Output the (x, y) coordinate of the center of the cell containing the given text.  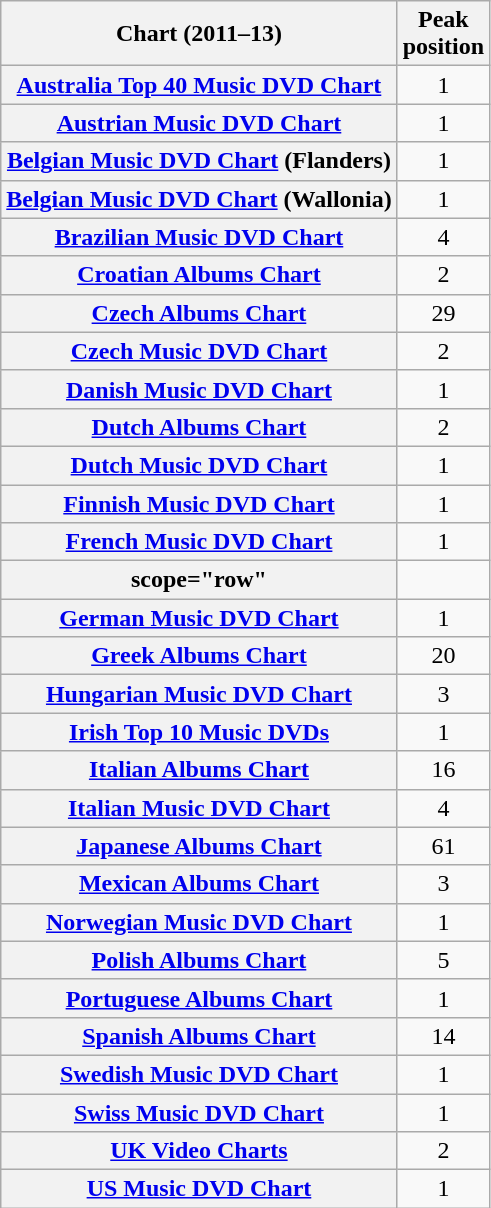
Irish Top 10 Music DVDs (199, 732)
German Music DVD Chart (199, 618)
Czech Music DVD Chart (199, 351)
Chart (2011–13) (199, 34)
UK Video Charts (199, 1151)
Portuguese Albums Chart (199, 998)
16 (443, 770)
Czech Albums Chart (199, 313)
Japanese Albums Chart (199, 846)
US Music DVD Chart (199, 1189)
Australia Top 40 Music DVD Chart (199, 85)
Swedish Music DVD Chart (199, 1074)
Danish Music DVD Chart (199, 389)
Dutch Albums Chart (199, 427)
Austrian Music DVD Chart (199, 123)
Croatian Albums Chart (199, 275)
Swiss Music DVD Chart (199, 1113)
Italian Music DVD Chart (199, 808)
Italian Albums Chart (199, 770)
Brazilian Music DVD Chart (199, 237)
14 (443, 1036)
scope="row" (199, 580)
Belgian Music DVD Chart (Wallonia) (199, 199)
61 (443, 846)
Norwegian Music DVD Chart (199, 922)
20 (443, 656)
Belgian Music DVD Chart (Flanders) (199, 161)
Peakposition (443, 34)
29 (443, 313)
Greek Albums Chart (199, 656)
Dutch Music DVD Chart (199, 465)
5 (443, 960)
French Music DVD Chart (199, 542)
Hungarian Music DVD Chart (199, 694)
Spanish Albums Chart (199, 1036)
Finnish Music DVD Chart (199, 503)
Polish Albums Chart (199, 960)
Mexican Albums Chart (199, 884)
